Extract the (X, Y) coordinate from the center of the cell holding the provided text.  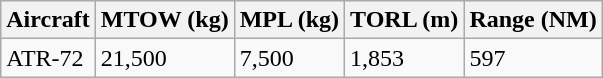
Aircraft (48, 20)
TORL (m) (404, 20)
21,500 (164, 58)
MTOW (kg) (164, 20)
ATR-72 (48, 58)
Range (NM) (533, 20)
1,853 (404, 58)
597 (533, 58)
7,500 (289, 58)
MPL (kg) (289, 20)
